For the text-containing cell, return its midpoint in [x, y] coordinate format. 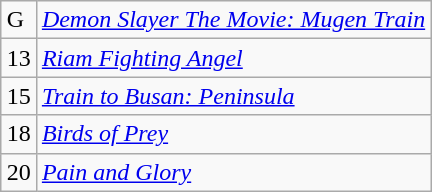
18 [18, 134]
G [18, 20]
Birds of Prey [233, 134]
Pain and Glory [233, 172]
15 [18, 96]
Train to Busan: Peninsula [233, 96]
13 [18, 58]
20 [18, 172]
Riam Fighting Angel [233, 58]
Demon Slayer The Movie: Mugen Train [233, 20]
